From the cell containing the given text, extract its center point as [x, y] coordinate. 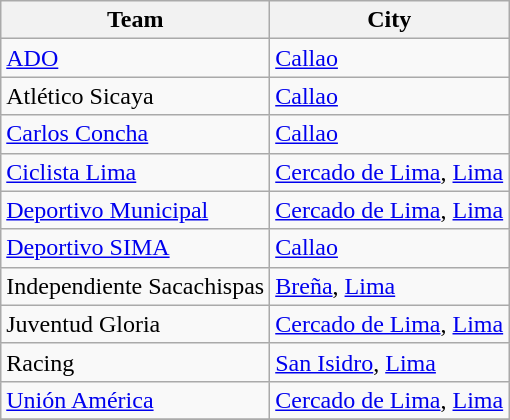
ADO [136, 58]
Carlos Concha [136, 134]
Ciclista Lima [136, 172]
Juventud Gloria [136, 324]
Independiente Sacachispas [136, 286]
Team [136, 20]
Racing [136, 362]
Unión América [136, 400]
San Isidro, Lima [390, 362]
Deportivo Municipal [136, 210]
Atlético Sicaya [136, 96]
Deportivo SIMA [136, 248]
Breña, Lima [390, 286]
City [390, 20]
